Scan for the cell matching the given text and deliver its [X, Y] coordinate at center. 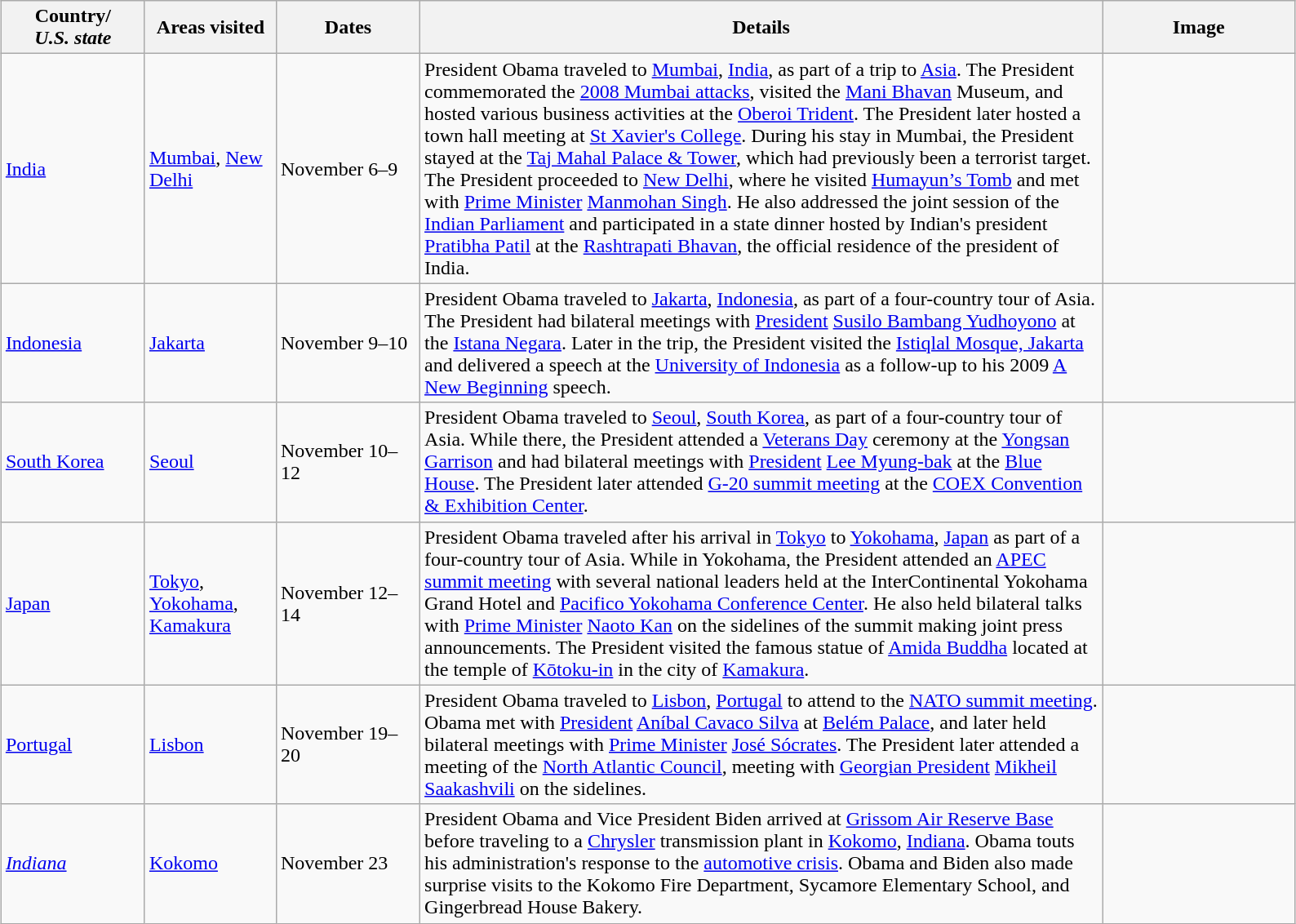
Tokyo, Yokohama, Kamakura [211, 603]
November 6–9 [348, 168]
November 19–20 [348, 744]
November 23 [348, 864]
Indonesia [73, 343]
Portugal [73, 744]
Mumbai, New Delhi [211, 168]
November 12–14 [348, 603]
India [73, 168]
Areas visited [211, 28]
November 9–10 [348, 343]
Jakarta [211, 343]
Indiana [73, 864]
Country/U.S. state [73, 28]
Details [761, 28]
Dates [348, 28]
South Korea [73, 462]
November 10–12 [348, 462]
Lisbon [211, 744]
Seoul [211, 462]
Image [1199, 28]
Kokomo [211, 864]
Japan [73, 603]
